Capture the cell that displays the provided text and extract its (x, y) central coordinate. 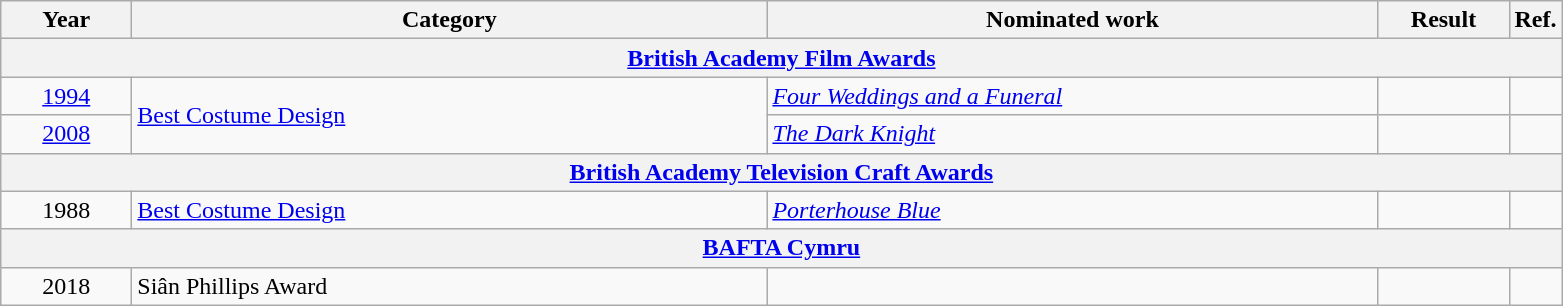
2008 (66, 134)
2018 (66, 286)
Category (450, 20)
British Academy Film Awards (782, 58)
1994 (66, 96)
British Academy Television Craft Awards (782, 172)
Result (1444, 20)
Four Weddings and a Funeral (1072, 96)
BAFTA Cymru (782, 248)
1988 (66, 210)
Nominated work (1072, 20)
The Dark Knight (1072, 134)
Ref. (1536, 20)
Year (66, 20)
Siân Phillips Award (450, 286)
Porterhouse Blue (1072, 210)
